Return the (X, Y) coordinate for the center point of the cell that contains the specified text.  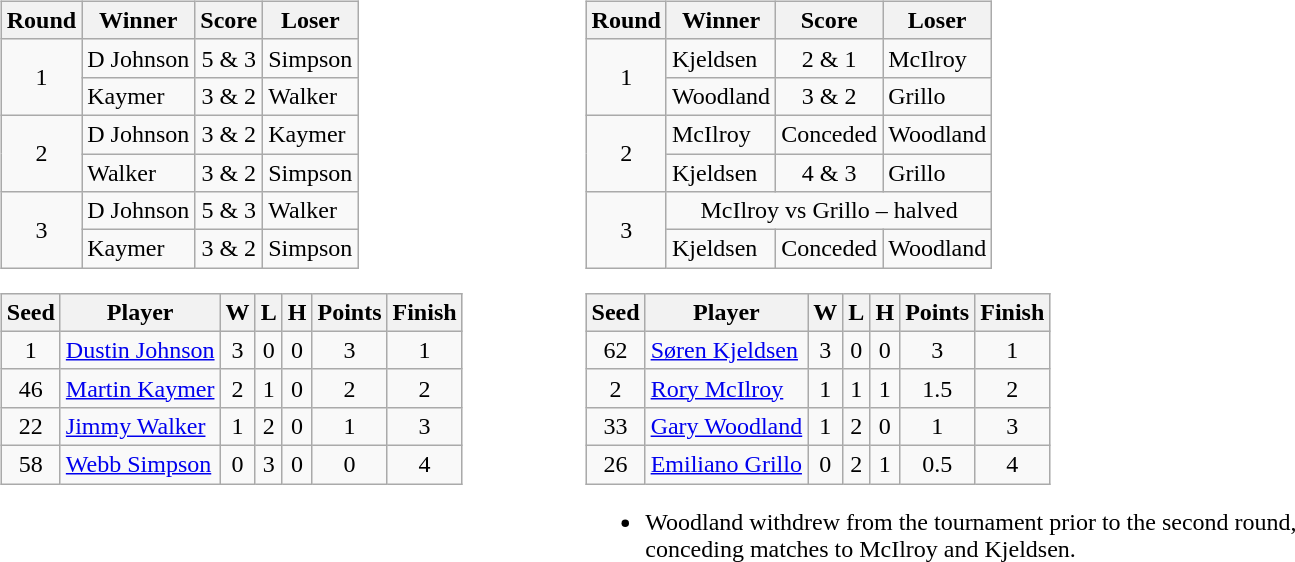
46 (30, 388)
Gary Woodland (726, 426)
Martin Kaymer (140, 388)
2 & 1 (830, 58)
Webb Simpson (140, 464)
33 (616, 426)
1.5 (938, 388)
Søren Kjeldsen (726, 350)
McIlroy vs Grillo – halved (828, 211)
Emiliano Grillo (726, 464)
4 & 3 (830, 173)
Jimmy Walker (140, 426)
62 (616, 350)
0.5 (938, 464)
Dustin Johnson (140, 350)
22 (30, 426)
58 (30, 464)
Rory McIlroy (726, 388)
26 (616, 464)
